Locate the cell with the specified text and output its [X, Y] center coordinate. 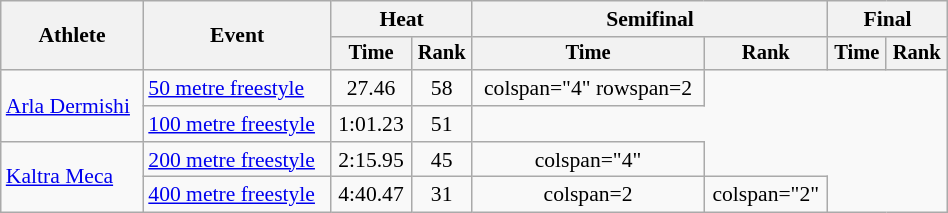
200 metre freestyle [237, 160]
50 metre freestyle [237, 88]
Heat [402, 19]
colspan="2" [766, 195]
400 metre freestyle [237, 195]
colspan=2 [588, 195]
Arla Dermishi [72, 106]
Semifinal [650, 19]
1:01.23 [371, 124]
Athlete [72, 36]
27.46 [371, 88]
2:15.95 [371, 160]
Event [237, 36]
45 [442, 160]
colspan="4" [588, 160]
Kaltra Meca [72, 178]
100 metre freestyle [237, 124]
colspan="4" rowspan=2 [588, 88]
4:40.47 [371, 195]
31 [442, 195]
51 [442, 124]
58 [442, 88]
Final [888, 19]
